Locate the cell with the specified text and output its [X, Y] center coordinate. 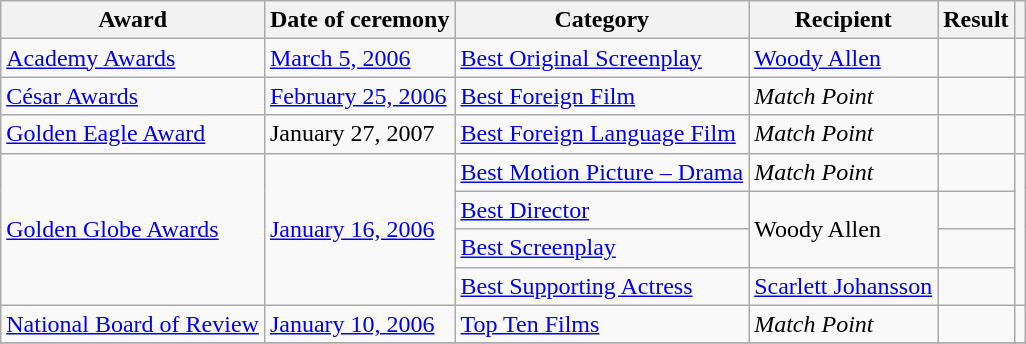
Date of ceremony [360, 20]
January 10, 2006 [360, 324]
Category [602, 20]
March 5, 2006 [360, 58]
Academy Awards [133, 58]
Top Ten Films [602, 324]
Best Screenplay [602, 248]
Best Supporting Actress [602, 286]
Golden Globe Awards [133, 229]
Best Director [602, 210]
Recipient [844, 20]
Best Original Screenplay [602, 58]
Best Foreign Film [602, 96]
Award [133, 20]
Best Motion Picture – Drama [602, 172]
January 16, 2006 [360, 229]
Result [976, 20]
National Board of Review [133, 324]
César Awards [133, 96]
Scarlett Johansson [844, 286]
February 25, 2006 [360, 96]
Golden Eagle Award [133, 134]
January 27, 2007 [360, 134]
Best Foreign Language Film [602, 134]
